From the cell containing the given text, extract its center point as [x, y] coordinate. 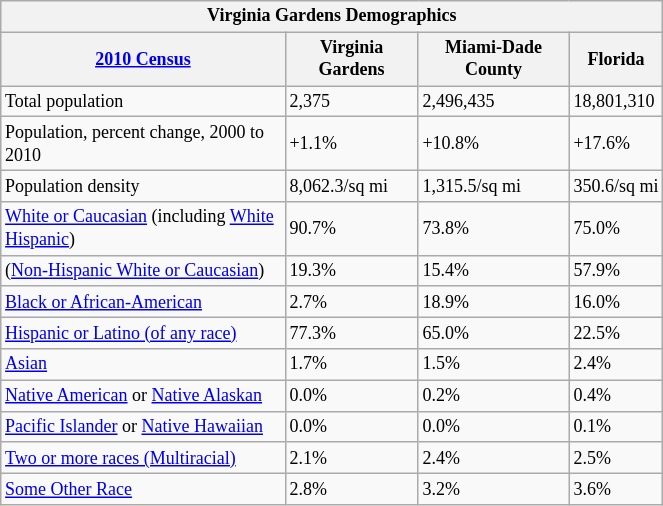
Population density [143, 186]
Florida [616, 59]
90.7% [352, 229]
3.2% [494, 488]
73.8% [494, 229]
+10.8% [494, 144]
White or Caucasian (including White Hispanic) [143, 229]
(Non-Hispanic White or Caucasian) [143, 270]
75.0% [616, 229]
Black or African-American [143, 302]
22.5% [616, 334]
18,801,310 [616, 102]
Population, percent change, 2000 to 2010 [143, 144]
1,315.5/sq mi [494, 186]
Native American or Native Alaskan [143, 396]
Total population [143, 102]
65.0% [494, 334]
Virginia Gardens [352, 59]
Pacific Islander or Native Hawaiian [143, 426]
Virginia Gardens Demographics [332, 16]
2.1% [352, 458]
2010 Census [143, 59]
15.4% [494, 270]
77.3% [352, 334]
2.7% [352, 302]
1.7% [352, 364]
Asian [143, 364]
+17.6% [616, 144]
57.9% [616, 270]
Miami-Dade County [494, 59]
0.2% [494, 396]
Some Other Race [143, 488]
1.5% [494, 364]
2,375 [352, 102]
2.5% [616, 458]
19.3% [352, 270]
+1.1% [352, 144]
3.6% [616, 488]
Hispanic or Latino (of any race) [143, 334]
2,496,435 [494, 102]
8,062.3/sq mi [352, 186]
0.1% [616, 426]
Two or more races (Multiracial) [143, 458]
18.9% [494, 302]
0.4% [616, 396]
350.6/sq mi [616, 186]
16.0% [616, 302]
2.8% [352, 488]
